Return the (X, Y) coordinate for the center point of the cell that contains the specified text.  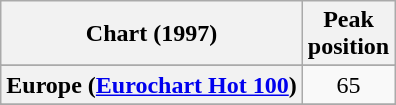
Chart (1997) (152, 34)
Peakposition (348, 34)
65 (348, 85)
Europe (Eurochart Hot 100) (152, 85)
